From the cell containing the given text, extract its center point as (X, Y) coordinate. 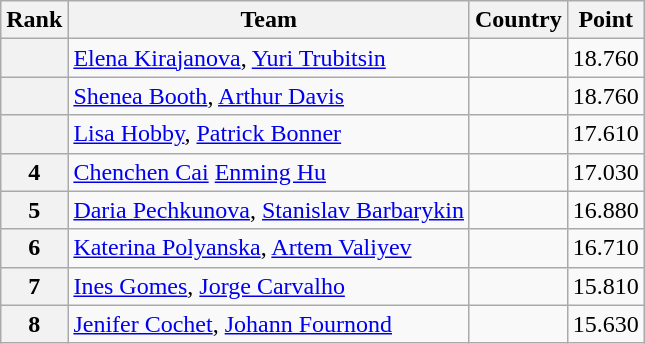
Ines Gomes, Jorge Carvalho (269, 286)
8 (34, 324)
Elena Kirajanova, Yuri Trubitsin (269, 58)
Katerina Polyanska, Artem Valiyev (269, 248)
Team (269, 20)
Shenea Booth, Arthur Davis (269, 96)
Lisa Hobby, Patrick Bonner (269, 134)
Jenifer Cochet, Johann Fournond (269, 324)
15.630 (606, 324)
Country (518, 20)
Point (606, 20)
Chenchen Cai Enming Hu (269, 172)
16.710 (606, 248)
17.610 (606, 134)
17.030 (606, 172)
Rank (34, 20)
4 (34, 172)
7 (34, 286)
16.880 (606, 210)
Daria Pechkunova, Stanislav Barbarykin (269, 210)
5 (34, 210)
6 (34, 248)
15.810 (606, 286)
